From the cell containing the given text, extract its center point as (x, y) coordinate. 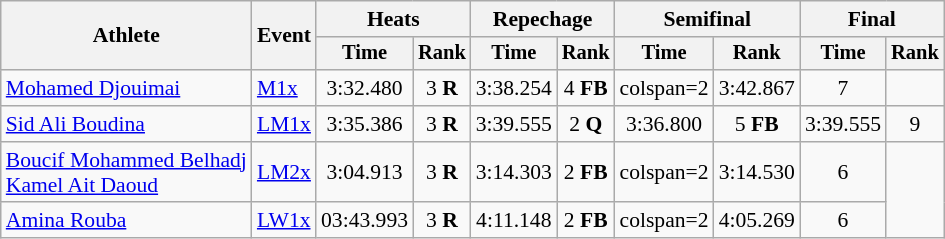
4:05.269 (757, 221)
LM1x (284, 124)
LW1x (284, 221)
3:36.800 (664, 124)
3:14.530 (757, 172)
Event (284, 36)
Athlete (126, 36)
2 Q (586, 124)
M1x (284, 88)
3:14.303 (514, 172)
Semifinal (708, 19)
3:04.913 (364, 172)
9 (915, 124)
Sid Ali Boudina (126, 124)
Amina Rouba (126, 221)
3:35.386 (364, 124)
Repechage (543, 19)
4 FB (586, 88)
Mohamed Djouimai (126, 88)
LM2x (284, 172)
Boucif Mohammed BelhadjKamel Ait Daoud (126, 172)
3:32.480 (364, 88)
3:42.867 (757, 88)
03:43.993 (364, 221)
3:38.254 (514, 88)
7 (843, 88)
Final (872, 19)
5 FB (757, 124)
Heats (394, 19)
4:11.148 (514, 221)
